Locate the cell with the specified text and output its (x, y) center coordinate. 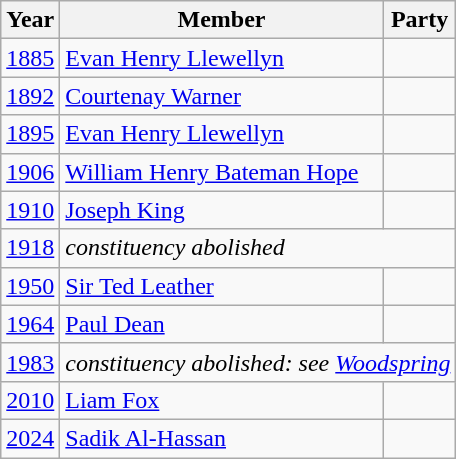
1885 (30, 58)
2010 (30, 400)
1910 (30, 210)
Paul Dean (222, 324)
Joseph King (222, 210)
1964 (30, 324)
William Henry Bateman Hope (222, 172)
Liam Fox (222, 400)
2024 (30, 438)
constituency abolished (258, 248)
Courtenay Warner (222, 96)
Sir Ted Leather (222, 286)
constituency abolished: see Woodspring (258, 362)
1895 (30, 134)
Party (420, 20)
1918 (30, 248)
Year (30, 20)
Member (222, 20)
1950 (30, 286)
1906 (30, 172)
Sadik Al-Hassan (222, 438)
1983 (30, 362)
1892 (30, 96)
